Output the [x, y] coordinate of the center of the cell containing the given text.  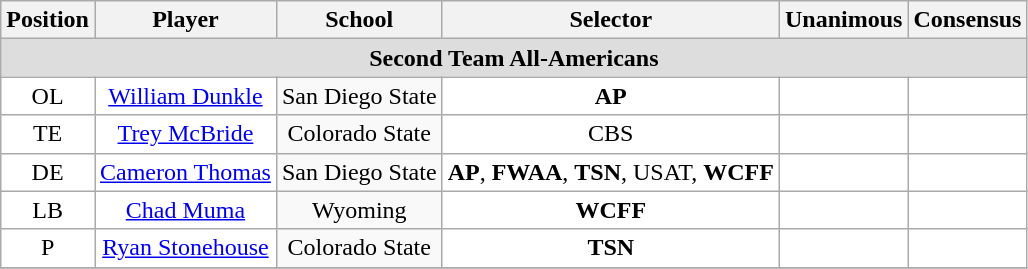
AP, FWAA, TSN, USAT, WCFF [610, 172]
School [359, 20]
Ryan Stonehouse [185, 248]
CBS [610, 134]
Cameron Thomas [185, 172]
DE [48, 172]
William Dunkle [185, 96]
P [48, 248]
Player [185, 20]
TE [48, 134]
Position [48, 20]
Trey McBride [185, 134]
Unanimous [843, 20]
AP [610, 96]
Wyoming [359, 210]
Selector [610, 20]
Second Team All-Americans [514, 58]
Chad Muma [185, 210]
WCFF [610, 210]
TSN [610, 248]
Consensus [968, 20]
OL [48, 96]
LB [48, 210]
